Output the (x, y) coordinate of the center of the cell containing the given text.  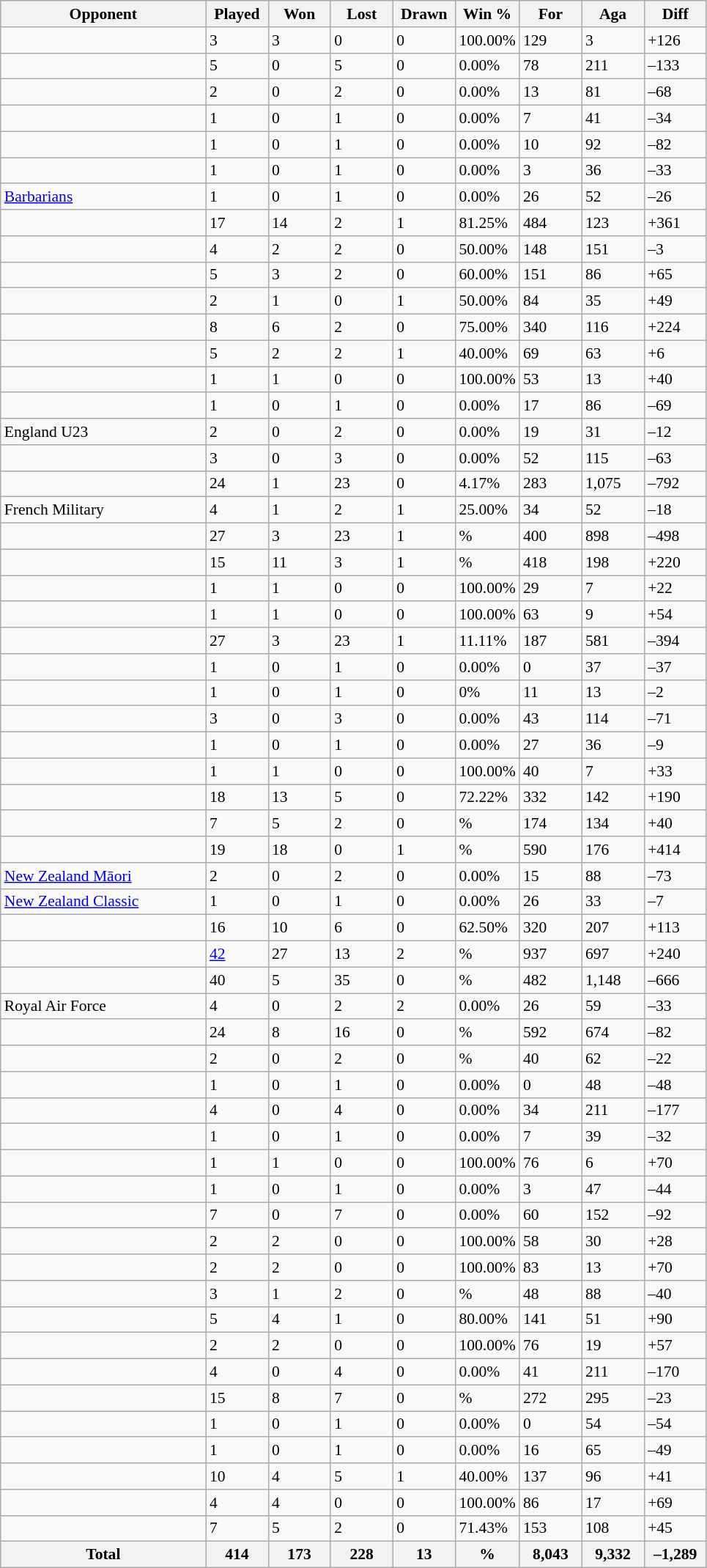
+414 (675, 850)
69 (551, 353)
+41 (675, 1476)
33 (612, 902)
484 (551, 223)
65 (612, 1451)
–37 (675, 667)
123 (612, 223)
–666 (675, 980)
78 (551, 66)
39 (612, 1137)
+22 (675, 589)
+361 (675, 223)
+33 (675, 771)
11.11% (486, 641)
England U23 (103, 432)
+49 (675, 301)
–3 (675, 249)
+28 (675, 1242)
207 (612, 928)
French Military (103, 510)
152 (612, 1215)
Aga (612, 14)
47 (612, 1189)
–170 (675, 1372)
–69 (675, 406)
142 (612, 798)
1,148 (612, 980)
96 (612, 1476)
8,043 (551, 1555)
108 (612, 1528)
+45 (675, 1528)
283 (551, 484)
Won (299, 14)
176 (612, 850)
–2 (675, 693)
–44 (675, 1189)
400 (551, 537)
–54 (675, 1424)
–34 (675, 119)
–792 (675, 484)
0% (486, 693)
–23 (675, 1398)
115 (612, 458)
674 (612, 1033)
New Zealand Māori (103, 876)
71.43% (486, 1528)
198 (612, 562)
Opponent (103, 14)
129 (551, 40)
173 (299, 1555)
137 (551, 1476)
4.17% (486, 484)
+113 (675, 928)
Total (103, 1555)
51 (612, 1319)
43 (551, 719)
81.25% (486, 223)
482 (551, 980)
–12 (675, 432)
–1,289 (675, 1555)
31 (612, 432)
Royal Air Force (103, 1006)
148 (551, 249)
Win % (486, 14)
581 (612, 641)
–7 (675, 902)
84 (551, 301)
228 (362, 1555)
Barbarians (103, 197)
14 (299, 223)
Diff (675, 14)
+54 (675, 615)
153 (551, 1528)
418 (551, 562)
134 (612, 824)
For (551, 14)
62 (612, 1059)
–26 (675, 197)
–394 (675, 641)
–49 (675, 1451)
320 (551, 928)
37 (612, 667)
58 (551, 1242)
+65 (675, 275)
83 (551, 1267)
+90 (675, 1319)
75.00% (486, 328)
–63 (675, 458)
187 (551, 641)
937 (551, 954)
295 (612, 1398)
898 (612, 537)
1,075 (612, 484)
Drawn (423, 14)
+6 (675, 353)
Played (237, 14)
+69 (675, 1503)
53 (551, 380)
–40 (675, 1294)
54 (612, 1424)
340 (551, 328)
29 (551, 589)
Lost (362, 14)
+224 (675, 328)
–133 (675, 66)
116 (612, 328)
590 (551, 850)
–177 (675, 1111)
141 (551, 1319)
–498 (675, 537)
59 (612, 1006)
–73 (675, 876)
+57 (675, 1346)
42 (237, 954)
332 (551, 798)
–92 (675, 1215)
New Zealand Classic (103, 902)
9,332 (612, 1555)
–71 (675, 719)
–18 (675, 510)
–32 (675, 1137)
62.50% (486, 928)
414 (237, 1555)
+240 (675, 954)
697 (612, 954)
30 (612, 1242)
–68 (675, 92)
25.00% (486, 510)
272 (551, 1398)
174 (551, 824)
72.22% (486, 798)
+126 (675, 40)
60 (551, 1215)
+220 (675, 562)
9 (612, 615)
592 (551, 1033)
60.00% (486, 275)
81 (612, 92)
–48 (675, 1085)
80.00% (486, 1319)
+190 (675, 798)
–22 (675, 1059)
114 (612, 719)
92 (612, 144)
–9 (675, 746)
